Capture the cell that displays the provided text and extract its [x, y] central coordinate. 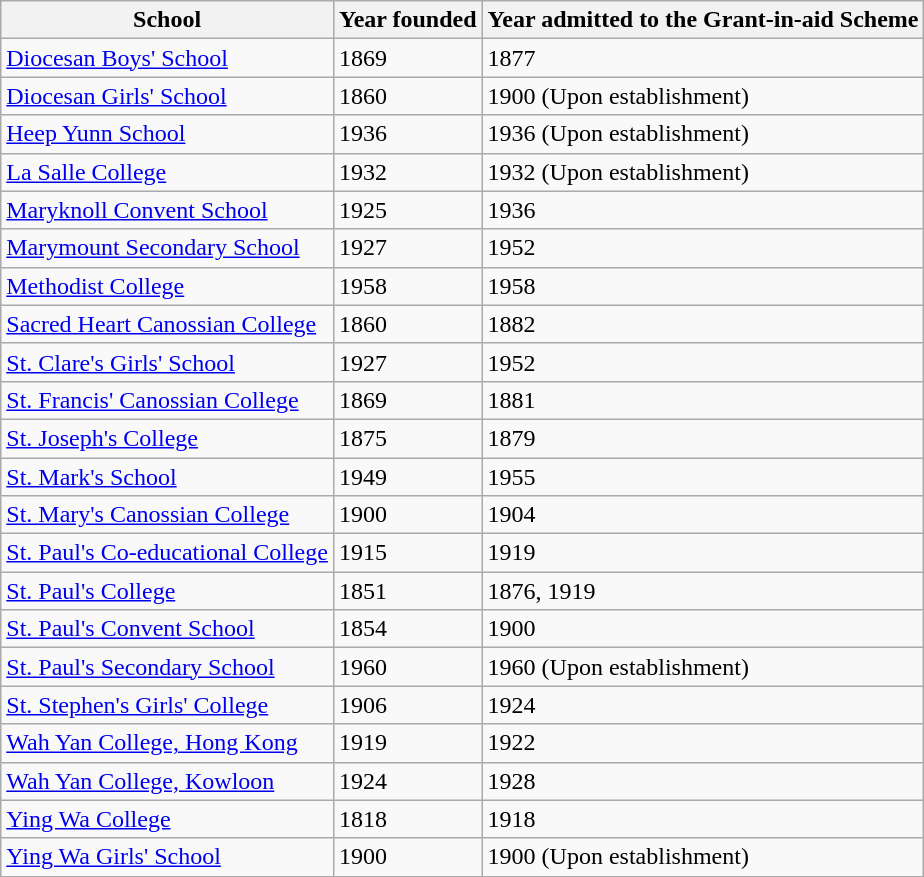
1879 [703, 438]
Year admitted to the Grant-in-aid Scheme [703, 20]
School [168, 20]
1875 [408, 438]
1960 (Upon establishment) [703, 667]
Maryknoll Convent School [168, 210]
Diocesan Girls' School [168, 96]
1904 [703, 515]
Sacred Heart Canossian College [168, 324]
1925 [408, 210]
1877 [703, 58]
Ying Wa College [168, 819]
1918 [703, 819]
St. Paul's Secondary School [168, 667]
St. Francis' Canossian College [168, 400]
St. Paul's Co-educational College [168, 553]
1876, 1919 [703, 591]
St. Paul's College [168, 591]
Wah Yan College, Kowloon [168, 781]
Methodist College [168, 286]
1928 [703, 781]
St. Mark's School [168, 477]
Heep Yunn School [168, 134]
St. Joseph's College [168, 438]
1818 [408, 819]
1932 [408, 172]
St. Mary's Canossian College [168, 515]
1854 [408, 629]
1936 (Upon establishment) [703, 134]
1882 [703, 324]
1960 [408, 667]
1915 [408, 553]
Wah Yan College, Hong Kong [168, 743]
1955 [703, 477]
1949 [408, 477]
St. Paul's Convent School [168, 629]
St. Stephen's Girls' College [168, 705]
1906 [408, 705]
Ying Wa Girls' School [168, 857]
1932 (Upon establishment) [703, 172]
1881 [703, 400]
Marymount Secondary School [168, 248]
1922 [703, 743]
Diocesan Boys' School [168, 58]
La Salle College [168, 172]
1851 [408, 591]
Year founded [408, 20]
St. Clare's Girls' School [168, 362]
